Identify which cell holds the provided text, then report its (X, Y) central coordinate. 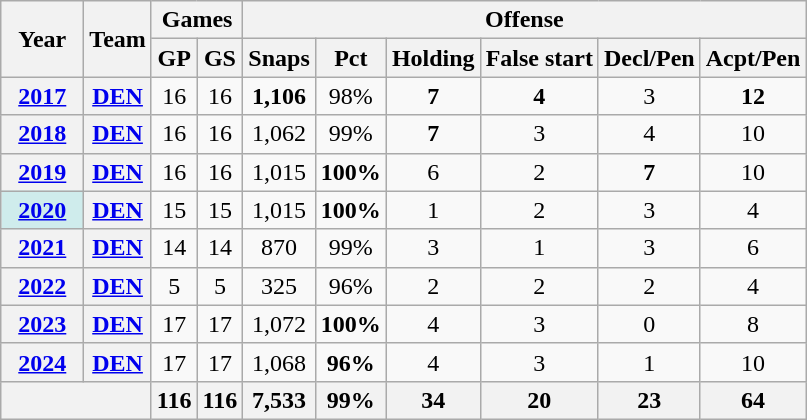
1,072 (279, 324)
Snaps (279, 58)
Pct (350, 58)
2020 (42, 210)
1,106 (279, 96)
Team (118, 39)
23 (649, 400)
64 (753, 400)
98% (350, 96)
2024 (42, 362)
2019 (42, 172)
Games (197, 20)
0 (649, 324)
Holding (433, 58)
1,062 (279, 134)
1,068 (279, 362)
2017 (42, 96)
7,533 (279, 400)
2018 (42, 134)
GP (174, 58)
20 (539, 400)
2021 (42, 248)
2022 (42, 286)
Offense (524, 20)
2023 (42, 324)
False start (539, 58)
8 (753, 324)
Decl/Pen (649, 58)
Year (42, 39)
870 (279, 248)
34 (433, 400)
12 (753, 96)
GS (220, 58)
Acpt/Pen (753, 58)
325 (279, 286)
